Return the (x, y) coordinate for the center point of the cell that contains the specified text.  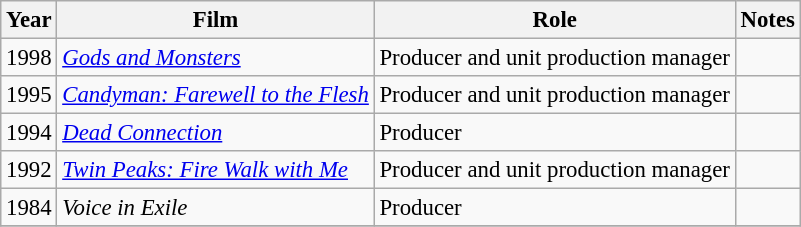
1994 (29, 133)
Film (216, 20)
Year (29, 20)
Twin Peaks: Fire Walk with Me (216, 170)
Notes (768, 20)
Candyman: Farewell to the Flesh (216, 95)
Dead Connection (216, 133)
1984 (29, 208)
1995 (29, 95)
Voice in Exile (216, 208)
1998 (29, 58)
Gods and Monsters (216, 58)
1992 (29, 170)
Role (554, 20)
